Extract the [x, y] coordinate from the center of the cell holding the provided text.  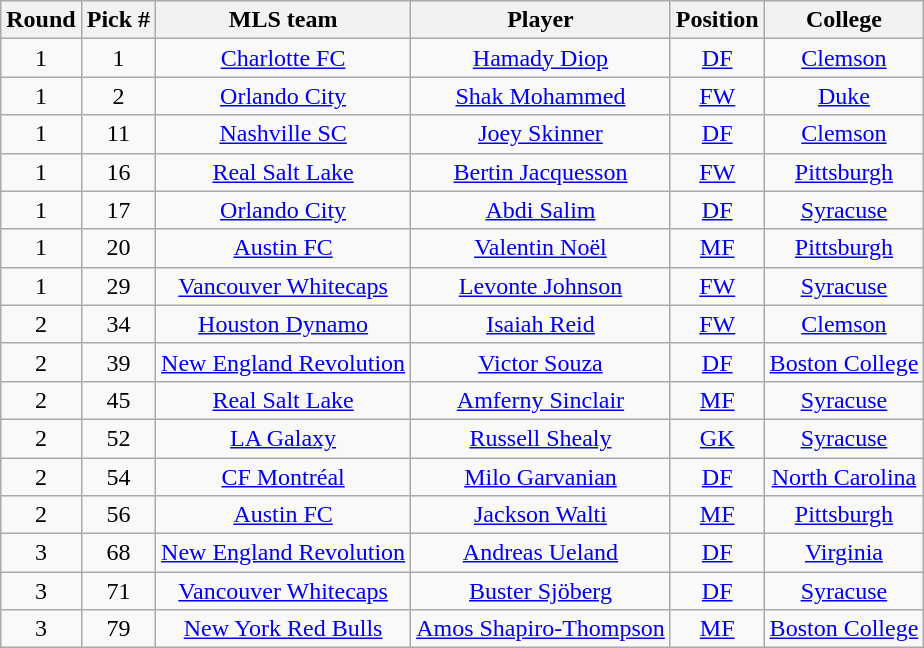
Houston Dynamo [284, 324]
New York Red Bulls [284, 629]
Duke [844, 96]
Pick # [118, 20]
39 [118, 362]
Isaiah Reid [541, 324]
Position [717, 20]
College [844, 20]
GK [717, 438]
56 [118, 515]
MLS team [284, 20]
34 [118, 324]
Valentin Noël [541, 248]
Russell Shealy [541, 438]
68 [118, 553]
CF Montréal [284, 477]
Levonte Johnson [541, 286]
Buster Sjöberg [541, 591]
11 [118, 134]
16 [118, 172]
Joey Skinner [541, 134]
Virginia [844, 553]
Player [541, 20]
Amos Shapiro-Thompson [541, 629]
17 [118, 210]
79 [118, 629]
Bertin Jacquesson [541, 172]
Round [41, 20]
Amferny Sinclair [541, 400]
54 [118, 477]
29 [118, 286]
Andreas Ueland [541, 553]
Nashville SC [284, 134]
Victor Souza [541, 362]
Jackson Walti [541, 515]
LA Galaxy [284, 438]
20 [118, 248]
Shak Mohammed [541, 96]
52 [118, 438]
71 [118, 591]
Abdi Salim [541, 210]
Charlotte FC [284, 58]
45 [118, 400]
Milo Garvanian [541, 477]
Hamady Diop [541, 58]
North Carolina [844, 477]
